Provide the [X, Y] coordinate of the cell's center where the given text is located.  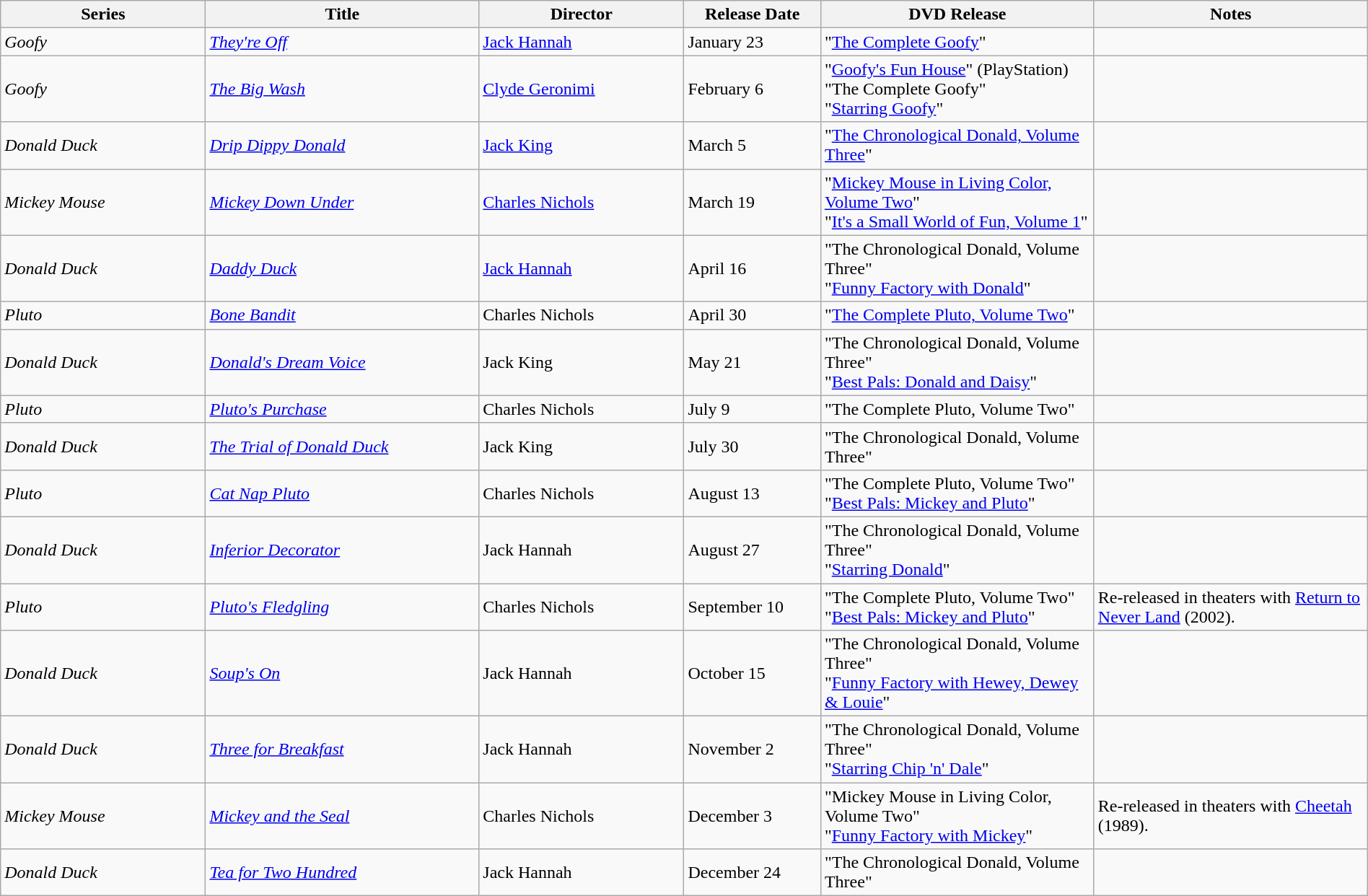
Re-released in theaters with Return to Never Land (2002). [1231, 606]
Re-released in theaters with Cheetah (1989). [1231, 816]
August 13 [752, 493]
DVD Release [957, 14]
Pluto's Purchase [342, 409]
Tea for Two Hundred [342, 873]
December 24 [752, 873]
Cat Nap Pluto [342, 493]
Drip Dippy Donald [342, 146]
"Mickey Mouse in Living Color, Volume Two" "It's a Small World of Fun, Volume 1" [957, 202]
"Mickey Mouse in Living Color, Volume Two" "Funny Factory with Mickey" [957, 816]
November 2 [752, 750]
"The Chronological Donald, Volume Three" "Starring Donald" [957, 550]
"The Chronological Donald, Volume Three" "Starring Chip 'n' Dale" [957, 750]
July 9 [752, 409]
March 19 [752, 202]
Pluto's Fledgling [342, 606]
Bone Bandit [342, 315]
January 23 [752, 42]
July 30 [752, 446]
"The Complete Goofy" [957, 42]
The Big Wash [342, 89]
Notes [1231, 14]
They're Off [342, 42]
May 21 [752, 362]
December 3 [752, 816]
Three for Breakfast [342, 750]
February 6 [752, 89]
Clyde Geronimi [582, 89]
April 16 [752, 268]
Mickey and the Seal [342, 816]
Mickey Down Under [342, 202]
August 27 [752, 550]
Donald's Dream Voice [342, 362]
The Trial of Donald Duck [342, 446]
Series [103, 14]
Soup's On [342, 674]
"The Chronological Donald, Volume Three" "Funny Factory with Donald" [957, 268]
April 30 [752, 315]
Inferior Decorator [342, 550]
"Goofy's Fun House" (PlayStation) "The Complete Goofy" "Starring Goofy" [957, 89]
October 15 [752, 674]
Daddy Duck [342, 268]
Title [342, 14]
"The Chronological Donald, Volume Three" "Best Pals: Donald and Daisy" [957, 362]
"The Chronological Donald, Volume Three" "Funny Factory with Hewey, Dewey & Louie" [957, 674]
March 5 [752, 146]
September 10 [752, 606]
Director [582, 14]
Release Date [752, 14]
